Find where the given text appears and provide that cell's center as [x, y] coordinate. 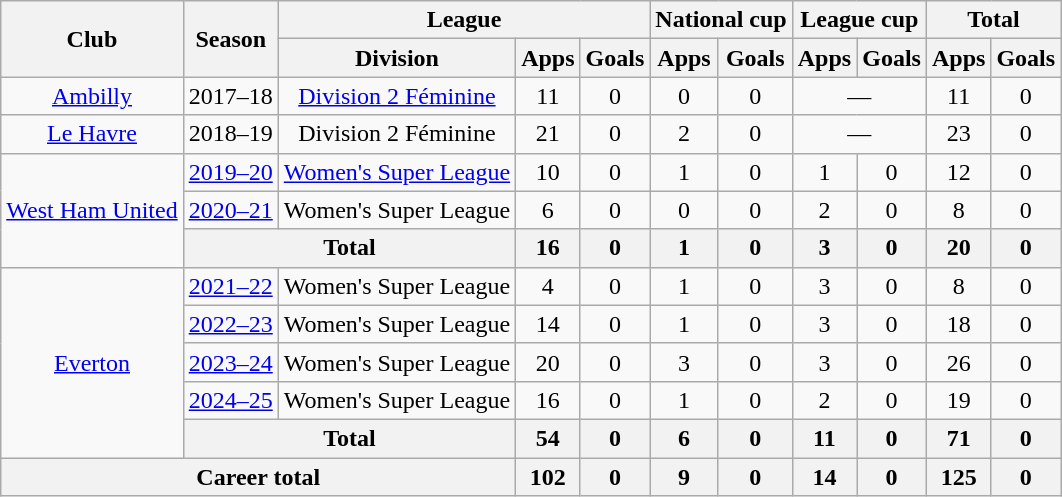
12 [958, 172]
Everton [92, 362]
Division [396, 58]
West Ham United [92, 210]
Career total [258, 477]
Ambilly [92, 96]
2022–23 [230, 324]
Season [230, 39]
4 [548, 286]
10 [548, 172]
71 [958, 438]
2021–22 [230, 286]
Le Havre [92, 134]
9 [684, 477]
National cup [721, 20]
125 [958, 477]
2024–25 [230, 400]
54 [548, 438]
26 [958, 362]
2023–24 [230, 362]
21 [548, 134]
23 [958, 134]
2019–20 [230, 172]
102 [548, 477]
League cup [859, 20]
18 [958, 324]
2017–18 [230, 96]
19 [958, 400]
2020–21 [230, 210]
Club [92, 39]
League [464, 20]
2018–19 [230, 134]
